Detect which cell encompasses the target text, then output its [X, Y] center coordinate. 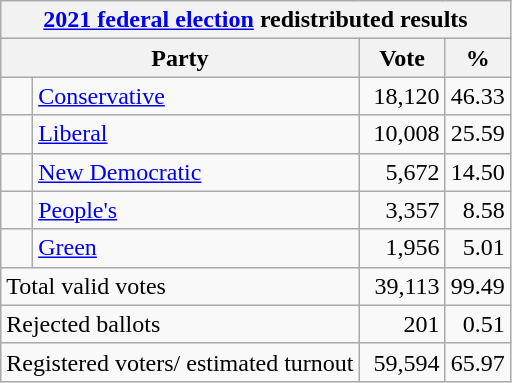
New Democratic [196, 172]
Vote [402, 58]
5,672 [402, 172]
39,113 [402, 286]
Green [196, 248]
Total valid votes [180, 286]
Liberal [196, 134]
14.50 [478, 172]
Rejected ballots [180, 324]
18,120 [402, 96]
1,956 [402, 248]
99.49 [478, 286]
5.01 [478, 248]
2021 federal election redistributed results [256, 20]
8.58 [478, 210]
Registered voters/ estimated turnout [180, 362]
201 [402, 324]
Party [180, 58]
People's [196, 210]
46.33 [478, 96]
65.97 [478, 362]
59,594 [402, 362]
25.59 [478, 134]
0.51 [478, 324]
% [478, 58]
Conservative [196, 96]
3,357 [402, 210]
10,008 [402, 134]
